Pinpoint the cell where the given text exists, returning its [x, y] midpoint coordinate. 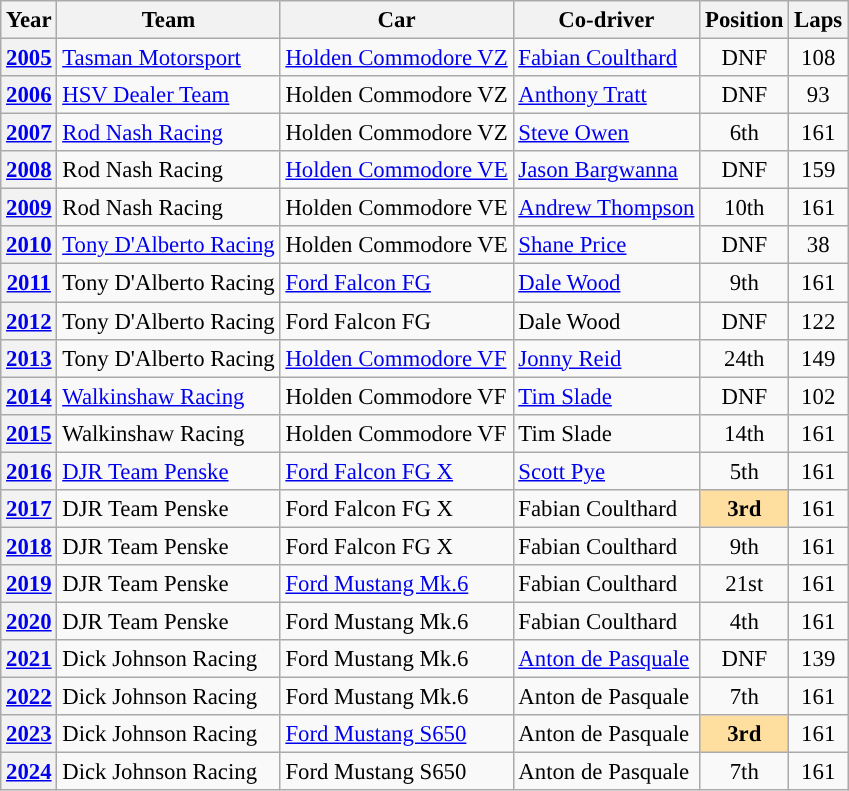
Steve Owen [606, 133]
2017 [29, 509]
122 [818, 321]
2010 [29, 245]
139 [818, 659]
149 [818, 358]
4th [744, 621]
Laps [818, 20]
Andrew Thompson [606, 208]
Tasman Motorsport [168, 58]
5th [744, 471]
Jonny Reid [606, 358]
Jason Bargwanna [606, 170]
10th [744, 208]
2011 [29, 283]
6th [744, 133]
Team [168, 20]
Year [29, 20]
2021 [29, 659]
2018 [29, 546]
Car [396, 20]
Scott Pye [606, 471]
2020 [29, 621]
2023 [29, 734]
2005 [29, 58]
2022 [29, 697]
38 [818, 245]
Anthony Tratt [606, 95]
2006 [29, 95]
2015 [29, 433]
2007 [29, 133]
2014 [29, 396]
Position [744, 20]
108 [818, 58]
24th [744, 358]
2024 [29, 772]
2016 [29, 471]
HSV Dealer Team [168, 95]
102 [818, 396]
21st [744, 584]
2012 [29, 321]
2009 [29, 208]
2013 [29, 358]
159 [818, 170]
Co-driver [606, 20]
Shane Price [606, 245]
14th [744, 433]
93 [818, 95]
2008 [29, 170]
2019 [29, 584]
